Determine the [X, Y] coordinate at the center of the cell enclosing the given text.  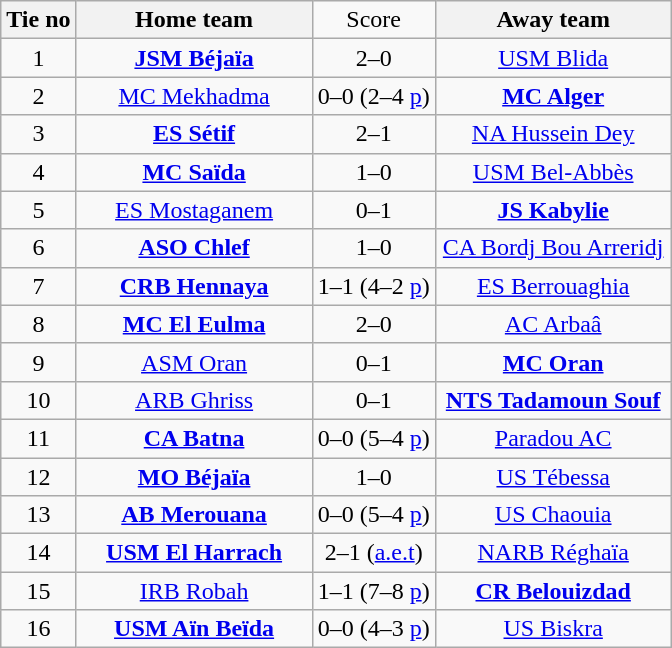
0–0 (2–4 p) [374, 96]
US Tébessa [553, 477]
ES Sétif [194, 134]
JS Kabylie [553, 210]
8 [38, 324]
7 [38, 286]
5 [38, 210]
4 [38, 172]
Score [374, 20]
AC Arbaâ [553, 324]
CA Bordj Bou Arreridj [553, 248]
12 [38, 477]
3 [38, 134]
USM Aïn Beïda [194, 629]
US Chaouia [553, 515]
2 [38, 96]
Paradou AC [553, 438]
0–0 (4–3 p) [374, 629]
US Biskra [553, 629]
11 [38, 438]
USM El Harrach [194, 553]
16 [38, 629]
2–1 [374, 134]
ARB Ghriss [194, 400]
AB Merouana [194, 515]
Home team [194, 20]
MO Béjaïa [194, 477]
CR Belouizdad [553, 591]
ASM Oran [194, 362]
13 [38, 515]
MC Saïda [194, 172]
1 [38, 58]
MC Oran [553, 362]
IRB Robah [194, 591]
Tie no [38, 20]
MC El Eulma [194, 324]
CA Batna [194, 438]
9 [38, 362]
1–1 (7–8 p) [374, 591]
MC Alger [553, 96]
MC Mekhadma [194, 96]
14 [38, 553]
1–1 (4–2 p) [374, 286]
NTS Tadamoun Souf [553, 400]
Away team [553, 20]
ES Berrouaghia [553, 286]
2–1 (a.e.t) [374, 553]
ES Mostaganem [194, 210]
USM Blida [553, 58]
15 [38, 591]
NA Hussein Dey [553, 134]
JSM Béjaïa [194, 58]
10 [38, 400]
NARB Réghaïa [553, 553]
ASO Chlef [194, 248]
6 [38, 248]
USM Bel-Abbès [553, 172]
CRB Hennaya [194, 286]
